Return the [X, Y] coordinate for the center point of the cell that contains the specified text.  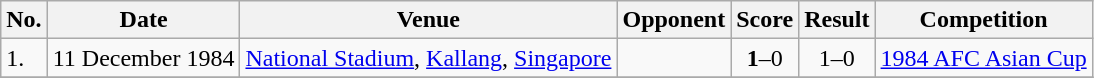
11 December 1984 [144, 58]
Result [837, 20]
No. [24, 20]
Score [765, 20]
1. [24, 58]
Venue [428, 20]
Opponent [674, 20]
Date [144, 20]
1984 AFC Asian Cup [984, 58]
National Stadium, Kallang, Singapore [428, 58]
Competition [984, 20]
